Scan for the cell matching the given text and deliver its [X, Y] coordinate at center. 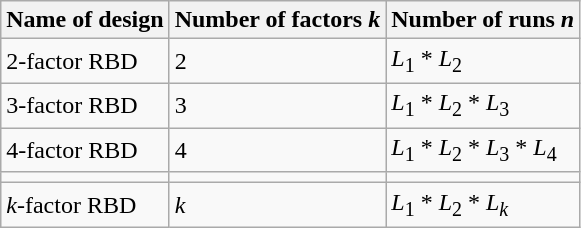
4 [278, 150]
Number of factors k [278, 20]
L1 * L2 [483, 61]
2-factor RBD [85, 61]
L1 * L2 * L3 * L4 [483, 150]
3-factor RBD [85, 105]
L1 * L2 * L3 [483, 105]
Name of design [85, 20]
Number of runs n [483, 20]
k-factor RBD [85, 205]
k [278, 205]
4-factor RBD [85, 150]
2 [278, 61]
L1 * L2 * Lk [483, 205]
3 [278, 105]
